Determine the (x, y) coordinate at the center of the cell enclosing the given text.  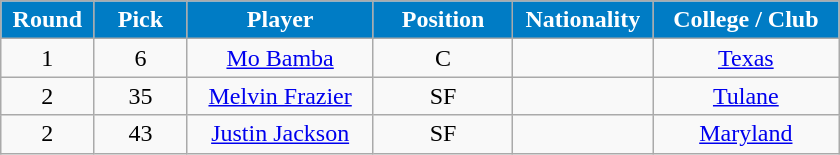
Melvin Frazier (280, 96)
Position (443, 20)
43 (140, 134)
1 (48, 58)
Tulane (746, 96)
Pick (140, 20)
Round (48, 20)
6 (140, 58)
Texas (746, 58)
Maryland (746, 134)
Nationality (583, 20)
C (443, 58)
35 (140, 96)
Mo Bamba (280, 58)
Player (280, 20)
College / Club (746, 20)
Justin Jackson (280, 134)
